From the cell containing the given text, extract its center point as [X, Y] coordinate. 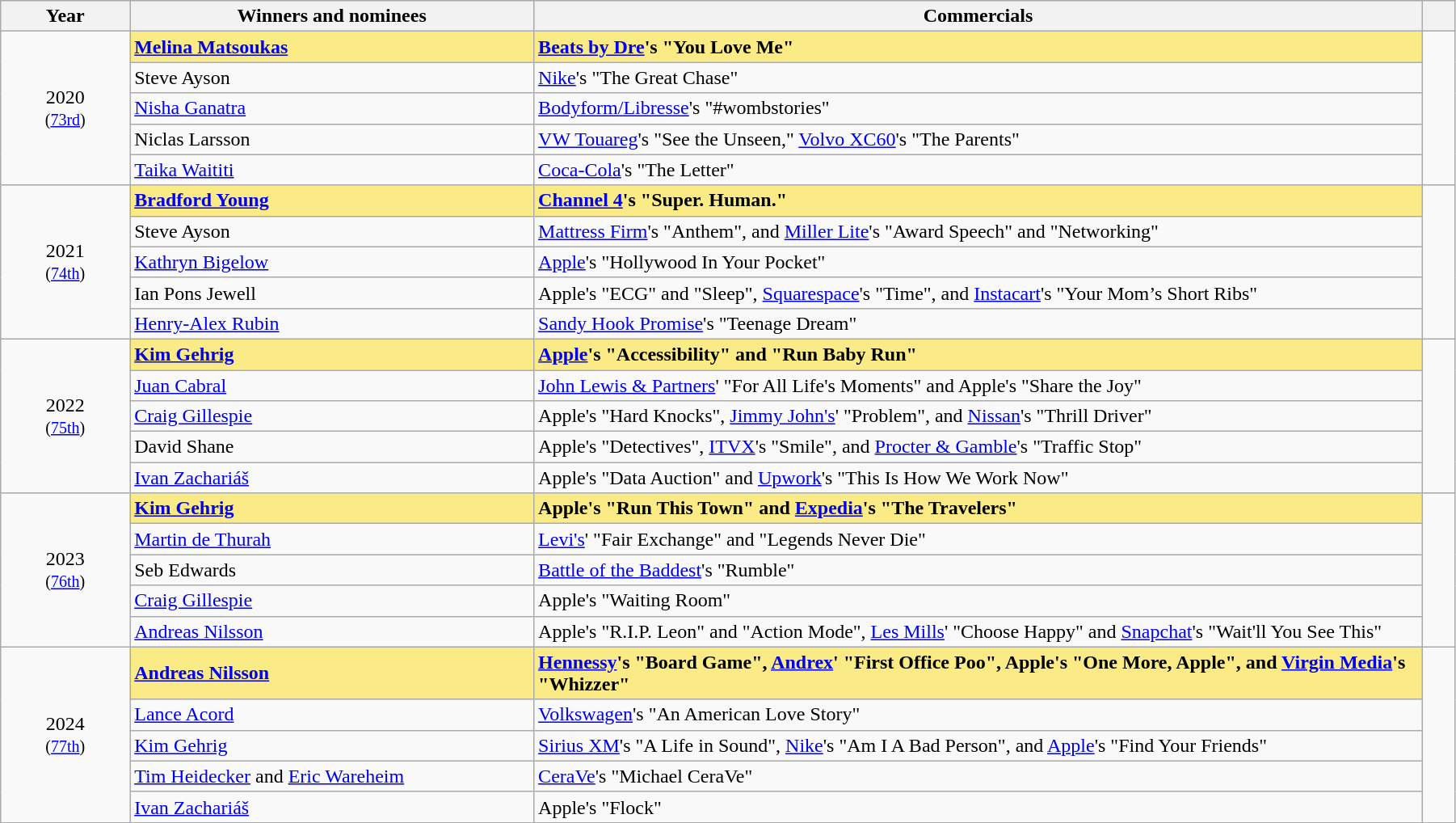
Apple's "Data Auction" and Upwork's "This Is How We Work Now" [978, 478]
Apple's "Hard Knocks", Jimmy John's' "Problem", and Nissan's "Thrill Driver" [978, 416]
Commercials [978, 16]
John Lewis & Partners' "For All Life's Moments" and Apple's "Share the Joy" [978, 386]
Year [65, 16]
2022(75th) [65, 416]
Bodyform/Libresse's "#wombstories" [978, 108]
Melina Matsoukas [332, 47]
Sirius XM's "A Life in Sound", Nike's "Am I A Bad Person", and Apple's "Find Your Friends" [978, 745]
Apple's "Waiting Room" [978, 601]
Ian Pons Jewell [332, 293]
Apple's "Flock" [978, 807]
Taika Waititi [332, 170]
Bradford Young [332, 200]
Apple's "ECG" and "Sleep", Squarespace's "Time", and Instacart's "Your Mom’s Short Ribs" [978, 293]
Apple's "Run This Town" and Expedia's "The Travelers" [978, 509]
Channel 4's "Super. Human." [978, 200]
VW Touareg's "See the Unseen," Volvo XC60's "The Parents" [978, 139]
Apple's "Detectives", ITVX's "Smile", and Procter & Gamble's "Traffic Stop" [978, 447]
Lance Acord [332, 715]
CeraVe's "Michael CeraVe" [978, 776]
Nisha Ganatra [332, 108]
2020(73rd) [65, 108]
Martin de Thurah [332, 539]
Niclas Larsson [332, 139]
Coca-Cola's "The Letter" [978, 170]
Winners and nominees [332, 16]
Nike's "The Great Chase" [978, 78]
Volkswagen's "An American Love Story" [978, 715]
Apple's "R.I.P. Leon" and "Action Mode", Les Mills' "Choose Happy" and Snapchat's "Wait'll You See This" [978, 631]
Henry-Alex Rubin [332, 323]
Beats by Dre's "You Love Me" [978, 47]
Juan Cabral [332, 386]
2023(76th) [65, 570]
Seb Edwards [332, 570]
Sandy Hook Promise's "Teenage Dream" [978, 323]
Tim Heidecker and Eric Wareheim [332, 776]
Kathryn Bigelow [332, 262]
Levi's' "Fair Exchange" and "Legends Never Die" [978, 539]
Mattress Firm's "Anthem", and Miller Lite's "Award Speech" and "Networking" [978, 231]
Apple's "Hollywood In Your Pocket" [978, 262]
Hennessy's "Board Game", Andrex' "First Office Poo", Apple's "One More, Apple", and Virgin Media's "Whizzer" [978, 673]
Battle of the Baddest's "Rumble" [978, 570]
2021(74th) [65, 262]
Apple's "Accessibility" and "Run Baby Run" [978, 354]
David Shane [332, 447]
2024(77th) [65, 734]
